Scan for the cell matching the given text and deliver its (x, y) coordinate at center. 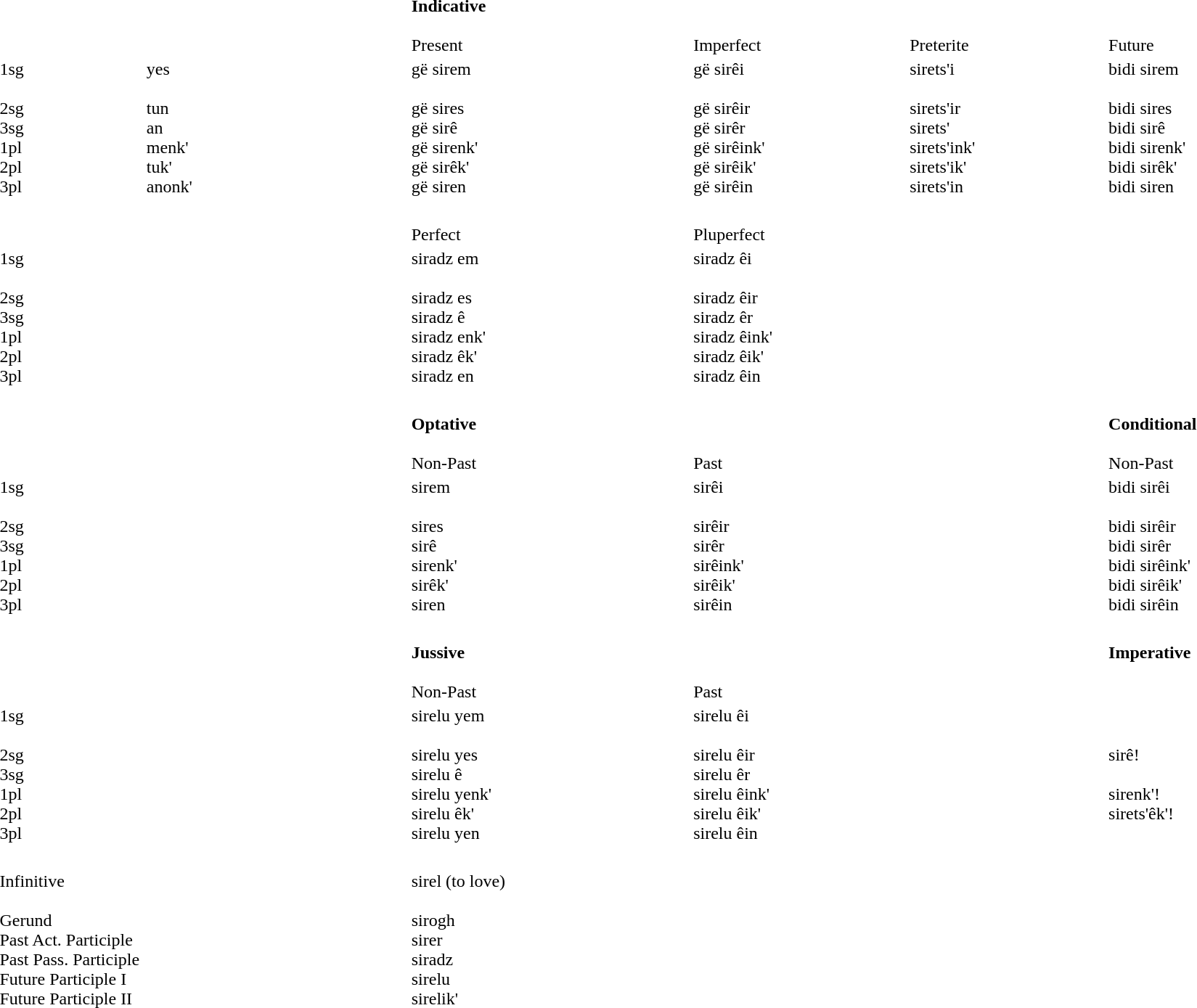
siremsires sirê sirenk' sirêk' siren (550, 546)
sirêisirêir sirêr sirêink' sirêik' sirêin (899, 546)
OptativeNon-Past (550, 443)
gë siremgë sires gë sirê gë sirenk' gë sirêk' gë siren (550, 128)
sirelu yemsirelu yes sirelu ê sirelu yenk' sirelu êk' sirelu yen (550, 774)
JussiveNon-Past (550, 672)
gë sirêigë sirêir gë sirêr gë sirêink' gë sirêik' gë sirêin (800, 128)
siradz êisiradz êir siradz êr siradz êink' siradz êik' siradz êin (899, 317)
sirets'isirets'ir sirets' sirets'ink' sirets'ik' sirets'in (1008, 128)
Perfect (550, 234)
siradz emsiradz es siradz ê siradz enk' siradz êk' siradz en (550, 317)
yestun an menk' tuk' anonk' (277, 128)
Pluperfect (899, 234)
sirelu êisirelu êir sirelu êr sirelu êink' sirelu êik' sirelu êin (899, 774)
